Scan for the cell matching the given text and deliver its (x, y) coordinate at center. 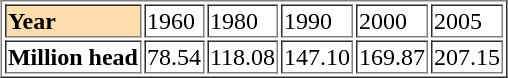
147.10 (317, 56)
Million head (73, 56)
78.54 (174, 56)
169.87 (392, 56)
1990 (317, 20)
2005 (467, 20)
1980 (242, 20)
207.15 (467, 56)
Year (73, 20)
2000 (392, 20)
1960 (174, 20)
118.08 (242, 56)
